Return the [x, y] coordinate for the center point of the cell that contains the specified text.  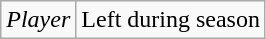
Player [38, 20]
Left during season [171, 20]
